Determine the [x, y] coordinate at the center of the cell enclosing the given text.  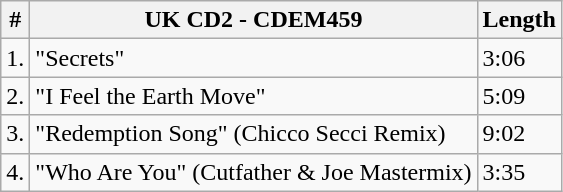
# [16, 20]
3. [16, 134]
Length [519, 20]
UK CD2 - CDEM459 [254, 20]
"Redemption Song" (Chicco Secci Remix) [254, 134]
"Secrets" [254, 58]
2. [16, 96]
1. [16, 58]
9:02 [519, 134]
"I Feel the Earth Move" [254, 96]
"Who Are You" (Cutfather & Joe Mastermix) [254, 172]
3:06 [519, 58]
4. [16, 172]
5:09 [519, 96]
3:35 [519, 172]
